Extract the [x, y] coordinate from the center of the cell holding the provided text.  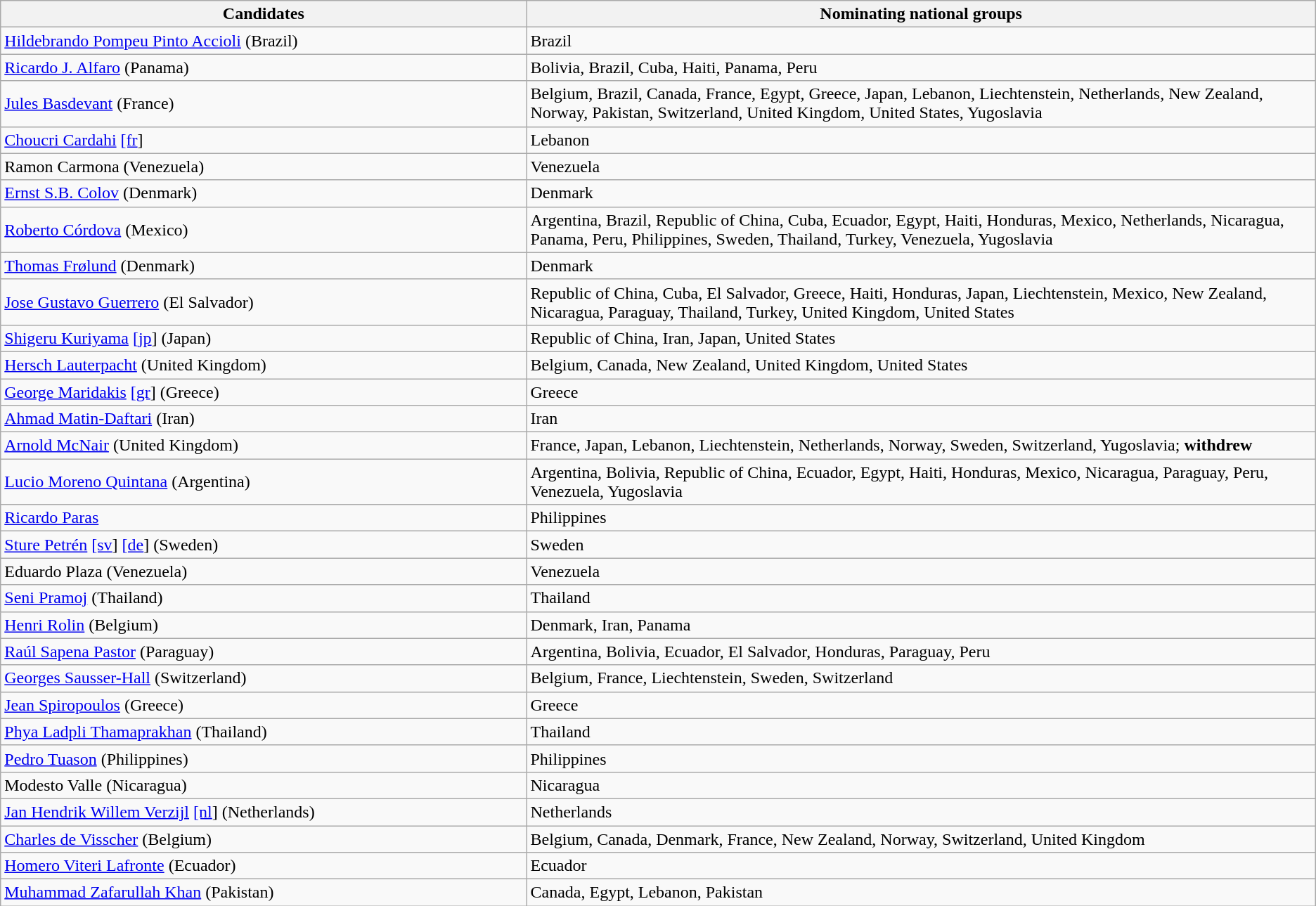
Nominating national groups [921, 14]
Candidates [264, 14]
Lebanon [921, 140]
Jean Spiropoulos (Greece) [264, 705]
Sweden [921, 545]
Lucio Moreno Quintana (Argentina) [264, 482]
Jules Basdevant (France) [264, 104]
Ernst S.B. Colov (Denmark) [264, 193]
Brazil [921, 41]
Sture Petrén [sv] [de] (Sweden) [264, 545]
Seni Pramoj (Thailand) [264, 598]
Canada, Egypt, Lebanon, Pakistan [921, 893]
Ecuador [921, 866]
France, Japan, Lebanon, Liechtenstein, Netherlands, Norway, Sweden, Switzerland, Yugoslavia; withdrew [921, 446]
Raúl Sapena Pastor (Paraguay) [264, 652]
Choucri Cardahi [fr] [264, 140]
Jan Hendrik Willem Verzijl [nl] (Netherlands) [264, 812]
Netherlands [921, 812]
Pedro Tuason (Philippines) [264, 758]
Republic of China, Iran, Japan, United States [921, 338]
Ricardo Paras [264, 518]
Ahmad Matin-Daftari (Iran) [264, 419]
Henri Rolin (Belgium) [264, 625]
Argentina, Bolivia, Ecuador, El Salvador, Honduras, Paraguay, Peru [921, 652]
Eduardo Plaza (Venezuela) [264, 571]
Nicaragua [921, 785]
Belgium, Canada, Denmark, France, New Zealand, Norway, Switzerland, United Kingdom [921, 839]
Roberto Córdova (Mexico) [264, 229]
Arnold McNair (United Kingdom) [264, 446]
Ricardo J. Alfaro (Panama) [264, 67]
Thomas Frølund (Denmark) [264, 266]
Muhammad Zafarullah Khan (Pakistan) [264, 893]
Hildebrando Pompeu Pinto Accioli (Brazil) [264, 41]
Georges Sausser-Hall (Switzerland) [264, 678]
George Maridakis [gr] (Greece) [264, 391]
Hersch Lauterpacht (United Kingdom) [264, 365]
Ramon Carmona (Venezuela) [264, 167]
Belgium, France, Liechtenstein, Sweden, Switzerland [921, 678]
Charles de Visscher (Belgium) [264, 839]
Modesto Valle (Nicaragua) [264, 785]
Iran [921, 419]
Phya Ladpli Thamaprakhan (Thailand) [264, 732]
Shigeru Kuriyama [jp] (Japan) [264, 338]
Homero Viteri Lafronte (Ecuador) [264, 866]
Belgium, Canada, New Zealand, United Kingdom, United States [921, 365]
Denmark, Iran, Panama [921, 625]
Jose Gustavo Guerrero (El Salvador) [264, 302]
Bolivia, Brazil, Cuba, Haiti, Panama, Peru [921, 67]
Argentina, Bolivia, Republic of China, Ecuador, Egypt, Haiti, Honduras, Mexico, Nicaragua, Paraguay, Peru, Venezuela, Yugoslavia [921, 482]
